Provide the (X, Y) coordinate of the cell's center where the given text is located.  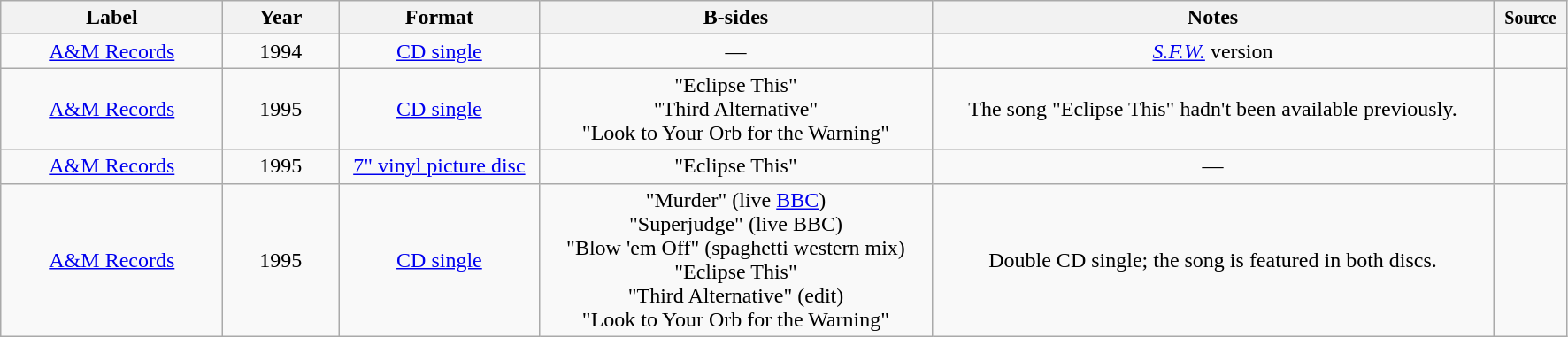
7" vinyl picture disc (439, 166)
Year (281, 18)
Source (1531, 18)
S.F.W. version (1212, 51)
B-sides (736, 18)
The song "Eclipse This" hadn't been available previously. (1212, 109)
Notes (1212, 18)
"Eclipse This" (736, 166)
"Eclipse This""Third Alternative""Look to Your Orb for the Warning" (736, 109)
Label (111, 18)
Double CD single; the song is featured in both discs. (1212, 260)
1994 (281, 51)
Format (439, 18)
